Return [x, y] of the center of cell containing provided text 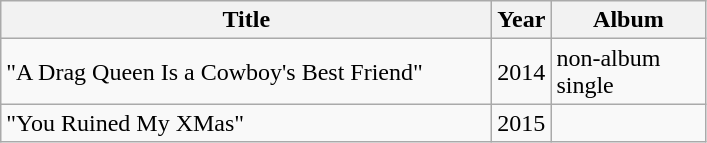
Album [628, 20]
"You Ruined My XMas" [246, 123]
2014 [522, 72]
"A Drag Queen Is a Cowboy's Best Friend" [246, 72]
Title [246, 20]
non-album single [628, 72]
2015 [522, 123]
Year [522, 20]
